Scan for the cell matching the given text and deliver its [x, y] coordinate at center. 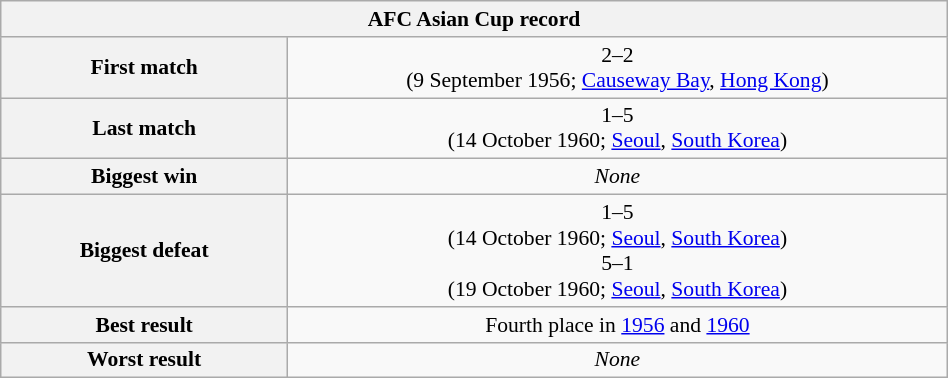
Biggest defeat [144, 251]
Biggest win [144, 177]
Best result [144, 325]
Worst result [144, 360]
First match [144, 68]
AFC Asian Cup record [474, 19]
Fourth place in 1956 and 1960 [618, 325]
1–5 (14 October 1960; Seoul, South Korea) 5–1 (19 October 1960; Seoul, South Korea) [618, 251]
Last match [144, 128]
1–5 (14 October 1960; Seoul, South Korea) [618, 128]
2–2 (9 September 1956; Causeway Bay, Hong Kong) [618, 68]
